Return the (X, Y) coordinate for the center point of the cell that contains the specified text.  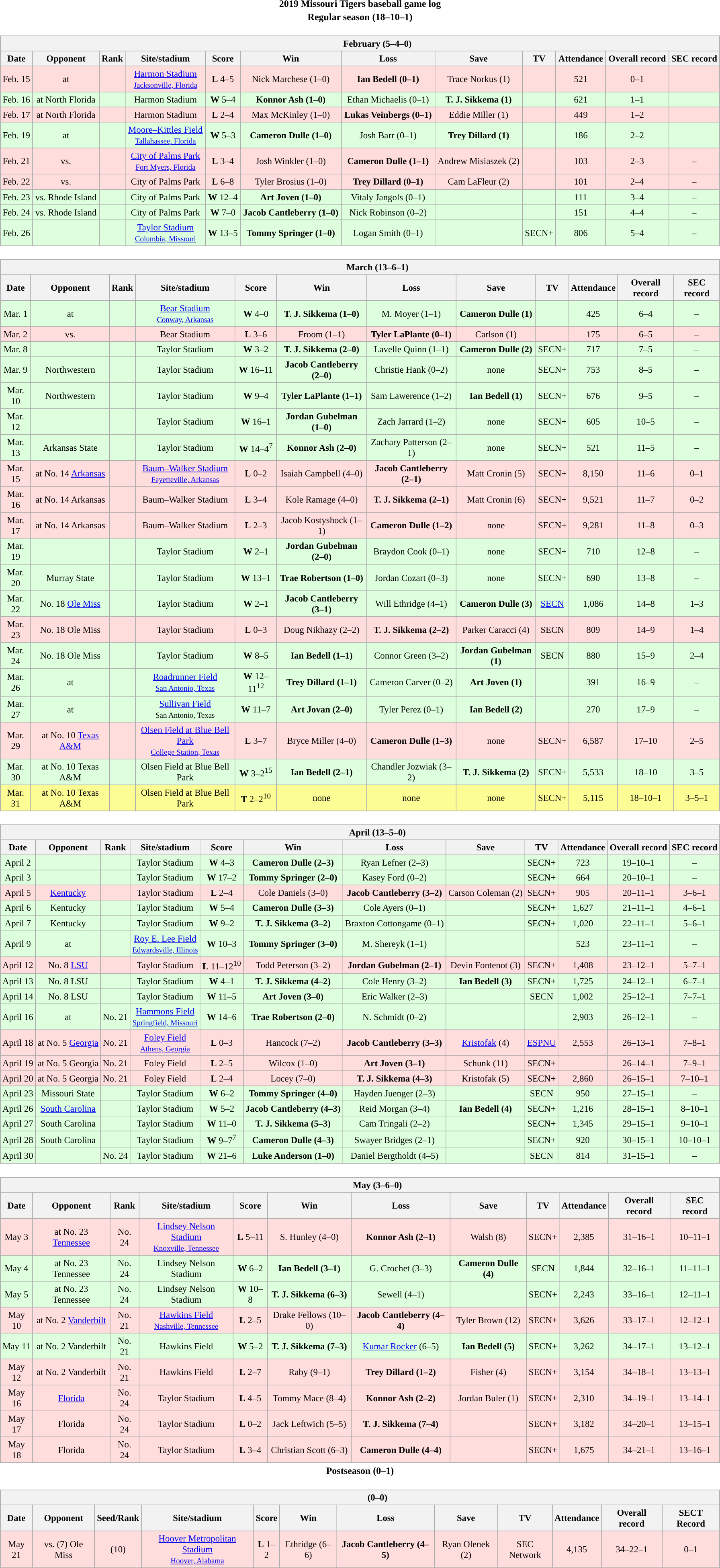
May 5 (17, 1294)
Isaiah Campbell (4–0) (321, 474)
W 4–3 (222, 863)
Feb. 15 (16, 79)
34–20–1 (639, 1424)
175 (593, 334)
14–8 (645, 604)
Mar. 22 (16, 604)
Logan Smith (0–1) (388, 232)
Carson Coleman (2) (485, 893)
Cameron Dulle (4–3) (293, 1140)
605 (593, 421)
151 (581, 212)
L 3–7 (256, 741)
May 16 (17, 1398)
753 (593, 370)
32–16–1 (639, 1268)
Cameron Dulle (1) (496, 314)
Drake Fellows (10–0) (309, 1320)
Tommy Springer (1–0) (291, 232)
Mar. 24 (16, 655)
Cameron Carver (0–2) (411, 682)
W 17–2 (222, 878)
7–9–1 (694, 1063)
T. J. Sikkema (2–0) (321, 349)
7–8–1 (694, 1043)
SECT Record (691, 1518)
Jacob Cantleberry (2–0) (321, 370)
Trey Dillard (1–1) (321, 682)
5–4 (637, 232)
L 6–8 (223, 182)
Jordan Buler (1) (488, 1398)
2,903 (583, 1017)
April 2 (18, 863)
Will Ethridge (4–1) (411, 604)
Hayden Juenger (2–3) (395, 1094)
Mar. 13 (16, 448)
M. Shereyk (1–1) (395, 944)
T. J. Sikkema (3–2) (293, 923)
Mar. 26 (16, 682)
1,086 (593, 604)
Christie Hank (0–2) (411, 370)
Fisher (4) (488, 1372)
Ian Bedell (1–1) (321, 655)
L 11–1210 (222, 965)
W 10–3 (222, 944)
Jordan Gubelman (2–0) (321, 552)
Ian Bedell (2–1) (321, 772)
34–18–1 (639, 1372)
10–5 (645, 421)
21–11–1 (638, 908)
May 17 (17, 1424)
Olsen Field at Blue Bell ParkCollege Station, Texas (185, 741)
806 (581, 232)
Cameron Dulle (1–1) (388, 162)
Taylor StadiumColumbia, Missouri (166, 232)
Jordan Gubelman (1) (496, 655)
Ian Bedell (3–1) (309, 1268)
May 4 (17, 1268)
Cameron Dulle (1–2) (411, 526)
12–12–1 (695, 1320)
Foley FieldAthens, Georgia (166, 1043)
W 13–1 (256, 577)
24–12–1 (638, 981)
2,385 (584, 1237)
950 (583, 1094)
Mar. 12 (16, 421)
Mar. 31 (16, 798)
2,243 (584, 1294)
Hammons FieldSpringfield, Missouri (166, 1017)
L 1–2 (267, 1550)
April 5 (18, 893)
7–5 (645, 349)
809 (593, 630)
Matt Cronin (5) (496, 474)
9,281 (593, 526)
Jacob Cantleberry (4–3) (293, 1109)
Mar. 30 (16, 772)
W 11–7 (256, 709)
186 (581, 135)
3,262 (584, 1346)
3–5 (697, 772)
34–17–1 (639, 1346)
Cole Ayers (0–1) (395, 908)
Jordan Gubelman (2–1) (395, 965)
18–10 (645, 772)
Jacob Cantleberry (4–4) (401, 1320)
Roy E. Lee FieldEdwardsville, Illinois (166, 944)
8,150 (593, 474)
Luke Anderson (1–0) (293, 1156)
April 9 (18, 944)
L 3–6 (256, 334)
Nick Marchese (1–0) (291, 79)
Ethan Michaelis (0–1) (388, 100)
Mar. 2 (16, 334)
Cameron Dulle (2) (496, 349)
T. J. Sikkema (5–3) (293, 1124)
26–13–1 (638, 1043)
Sullivan FieldSan Antonio, Texas (185, 709)
16–9 (645, 682)
717 (593, 349)
Raby (9–1) (309, 1372)
T. J. Sikkema (7–4) (401, 1424)
May 10 (17, 1320)
April (13–5–0) (360, 832)
5,533 (593, 772)
Trey Dillard (1–2) (401, 1372)
1,345 (583, 1124)
W 12–4 (223, 197)
Kristofak (5) (485, 1078)
April 6 (18, 908)
W 8–5 (256, 655)
Trae Robertson (2–0) (293, 1017)
Froom (1–1) (321, 334)
Tommy Springer (3–0) (293, 944)
676 (593, 396)
Cameron Dulle (3–3) (293, 908)
Josh Winkler (1–0) (291, 162)
Hawkins FieldNashville, Tennessee (186, 1320)
2–2 (637, 135)
1,408 (583, 965)
Ryan Lefner (2–3) (395, 863)
T. J. Sikkema (2–2) (411, 630)
Konnor Ash (1–0) (291, 100)
Arkansas State (70, 448)
7–7–1 (694, 996)
Jacob Cantleberry (3–1) (321, 604)
449 (581, 115)
Lindsey Nelson StadiumKnoxville, Tennessee (186, 1237)
Baum–Walker StadiumFayetteville, Arkansas (185, 474)
0–3 (697, 526)
Walsh (8) (488, 1237)
Kristofak (4) (485, 1043)
Kole Ramage (4–0) (321, 499)
3,182 (584, 1424)
23–11–1 (638, 944)
33–16–1 (639, 1294)
W 4–0 (256, 314)
Feb. 23 (16, 197)
Zach Jarrard (1–2) (411, 421)
S. Hunley (4–0) (309, 1237)
T 2–210 (256, 798)
3–4 (637, 197)
W 7–0 (223, 212)
W 13–5 (223, 232)
Swayer Bridges (2–1) (395, 1140)
425 (593, 314)
Parker Caracci (4) (496, 630)
664 (583, 878)
13–8 (645, 577)
Cole Daniels (3–0) (293, 893)
Jacob Cantleberry (4–5) (386, 1550)
1,725 (583, 981)
1–3 (697, 604)
28–15–1 (638, 1109)
880 (593, 655)
L 5–11 (250, 1237)
1,216 (583, 1109)
8–5 (645, 370)
Braxton Cottongame (0–1) (395, 923)
11–8 (645, 526)
May 18 (17, 1450)
T. J. Sikkema (2) (496, 772)
Tommy Springer (4–0) (293, 1094)
W 12–1112 (256, 682)
Cameron Dulle (3) (496, 604)
ESPNU (542, 1043)
11–11–1 (695, 1268)
Feb. 22 (16, 182)
T. J. Sikkema (7–3) (309, 1346)
G. Crochet (3–3) (401, 1268)
31–15–1 (638, 1156)
11–5 (645, 448)
Ian Bedell (3) (485, 981)
13–13–1 (695, 1372)
920 (583, 1140)
2,553 (583, 1043)
vs. (7) Ole Miss (63, 1550)
7–10–1 (694, 1078)
Sewell (4–1) (401, 1294)
Mar. 10 (16, 396)
17–9 (645, 709)
Mar. 27 (16, 709)
1,020 (583, 923)
Devin Fontenot (3) (485, 965)
April 28 (18, 1140)
W 9–77 (222, 1140)
Roadrunner FieldSan Antonio, Texas (185, 682)
T. J. Sikkema (1–0) (321, 314)
Trace Norkus (1) (479, 79)
814 (583, 1156)
Ian Bedell (0–1) (388, 79)
1,627 (583, 908)
30–15–1 (638, 1140)
Konnor Ash (2–0) (321, 448)
Ian Bedell (5) (488, 1346)
(10) (118, 1550)
20–10–1 (638, 878)
Nick Robinson (0–2) (388, 212)
W 9–4 (256, 396)
3–5–1 (697, 798)
Harmon StadiumJacksonville, Florida (166, 79)
Trae Robertson (1–0) (321, 577)
Trey Dillard (0–1) (388, 182)
1–2 (637, 115)
Konnor Ash (2–1) (401, 1237)
Mar. 23 (16, 630)
13–12–1 (695, 1346)
Missouri State (68, 1094)
19–10–1 (638, 863)
20–11–1 (638, 893)
Jack Leftwich (5–5) (309, 1424)
Feb. 17 (16, 115)
Mar. 15 (16, 474)
Locey (7–0) (293, 1078)
Jordan Cozart (0–3) (411, 577)
T. J. Sikkema (1) (479, 100)
April 23 (18, 1094)
6–4 (645, 314)
T. J. Sikkema (4–3) (395, 1078)
905 (583, 893)
May 3 (17, 1237)
Mar. 29 (16, 741)
9–10–1 (694, 1124)
8–10–1 (694, 1109)
W 10–8 (250, 1294)
Schunk (11) (485, 1063)
523 (583, 944)
April 30 (18, 1156)
W 9–2 (222, 923)
34–19–1 (639, 1398)
Mar. 8 (16, 349)
1–1 (637, 100)
T. J. Sikkema (6–3) (309, 1294)
Reid Morgan (3–4) (395, 1109)
3,626 (584, 1320)
Sam Lawerence (1–2) (411, 396)
0–2 (697, 499)
Konnor Ash (2–2) (401, 1398)
April 13 (18, 981)
Daniel Bergtholdt (4–5) (395, 1156)
5,115 (593, 798)
6,587 (593, 741)
Art Joven (3–0) (293, 996)
(0–0) (360, 1498)
2,310 (584, 1398)
Cam Tringali (2–2) (395, 1124)
Ryan Olenek (2) (466, 1550)
Ian Bedell (1) (496, 396)
Josh Barr (0–1) (388, 135)
Bear Stadium (185, 334)
9–5 (645, 396)
31–16–1 (639, 1237)
Mar. 20 (16, 577)
Tyler Brosius (1–0) (291, 182)
April 12 (18, 965)
Jacob Kostyshock (1–1) (321, 526)
Ian Bedell (4) (485, 1109)
27–15–1 (638, 1094)
Bear StadiumConway, Arkansas (185, 314)
270 (593, 709)
Cameron Dulle (1–0) (291, 135)
W 3–215 (256, 772)
1,002 (583, 996)
Art Jovan (2–0) (321, 709)
Mar. 9 (16, 370)
W 4–1 (222, 981)
Cameron Dulle (4–4) (401, 1450)
Tyler LaPlante (0–1) (411, 334)
T. J. Sikkema (4–2) (293, 981)
101 (581, 182)
11–7 (645, 499)
Eric Walker (2–3) (395, 996)
26–14–1 (638, 1063)
W 16–11 (256, 370)
Mar. 17 (16, 526)
Jacob Cantleberry (3–3) (395, 1043)
April 14 (18, 996)
Moore–Kittles FieldTallahassee, Florida (166, 135)
Vitaly Jangols (0–1) (388, 197)
103 (581, 162)
34–22–1 (632, 1550)
13–14–1 (695, 1398)
34–21–1 (639, 1450)
12–8 (645, 552)
Tommy Mace (8–4) (309, 1398)
Todd Peterson (3–2) (293, 965)
23–12–1 (638, 965)
4–4 (637, 212)
690 (593, 577)
W 16–1 (256, 421)
L 2–3 (256, 526)
Andrew Misiaszek (2) (479, 162)
15–9 (645, 655)
Cam LaFleur (2) (479, 182)
Connor Green (3–2) (411, 655)
Zachary Patterson (2–1) (411, 448)
9,521 (593, 499)
Braydon Cook (0–1) (411, 552)
Cameron Dulle (2–3) (293, 863)
1–4 (697, 630)
Bryce Miller (4–0) (321, 741)
W 11–5 (222, 996)
N. Schmidt (0–2) (395, 1017)
25–12–1 (638, 996)
22–11–1 (638, 923)
Mar. 1 (16, 314)
6–5 (645, 334)
SEC Network (525, 1550)
City of Palms ParkFort Myers, Florida (166, 162)
March (13–6–1) (360, 267)
Kumar Rocker (6–5) (401, 1346)
Matt Cronin (6) (496, 499)
Tyler LaPlante (1–1) (321, 396)
13–16–1 (695, 1450)
T. J. Sikkema (2–1) (411, 499)
Tommy Springer (2–0) (293, 878)
W 14–6 (222, 1017)
3–6–1 (694, 893)
April 26 (18, 1109)
April 19 (18, 1063)
Cameron Dulle (4) (488, 1268)
Tyler Brown (12) (488, 1320)
May 11 (17, 1346)
W 3–2 (256, 349)
Wilcox (1–0) (293, 1063)
May 12 (17, 1372)
621 (581, 100)
Cole Henry (3–2) (395, 981)
111 (581, 197)
10–10–1 (694, 1140)
Art Joven (1) (496, 682)
26–15–1 (638, 1078)
Lavelle Quinn (1–1) (411, 349)
W 14–47 (256, 448)
18–10–1 (645, 798)
May 21 (16, 1550)
Cameron Dulle (1–3) (411, 741)
6–7–1 (694, 981)
11–6 (645, 474)
4–6–1 (694, 908)
April 3 (18, 878)
April 7 (18, 923)
Ethridge (6–6) (308, 1550)
Mar. 16 (16, 499)
Feb. 19 (16, 135)
Feb. 16 (16, 100)
M. Moyer (1–1) (411, 314)
Lukas Veinbergs (0–1) (388, 115)
Feb. 26 (16, 232)
Christian Scott (6–3) (309, 1450)
Feb. 21 (16, 162)
391 (593, 682)
1,675 (584, 1450)
33–17–1 (639, 1320)
4,135 (577, 1550)
Feb. 24 (16, 212)
1,844 (584, 1268)
L 2–7 (250, 1372)
Jacob Cantleberry (3–2) (395, 893)
April 27 (18, 1124)
2,860 (583, 1078)
5–6–1 (694, 923)
April 20 (18, 1078)
2–5 (697, 741)
May (3–6–0) (360, 1185)
Seed/Rank (118, 1518)
Doug Nikhazy (2–2) (321, 630)
2–3 (637, 162)
Kasey Ford (0–2) (395, 878)
Hancock (7–2) (293, 1043)
723 (583, 863)
Jordan Gubelman (1–0) (321, 421)
W 21–6 (222, 1156)
Art Joven (1–0) (291, 197)
10–11–1 (695, 1237)
26–12–1 (638, 1017)
29–15–1 (638, 1124)
W 5–3 (223, 135)
W 11–0 (222, 1124)
710 (593, 552)
Jacob Cantleberry (1–0) (291, 212)
April 18 (18, 1043)
Eddie Miller (1) (479, 115)
5–7–1 (694, 965)
Murray State (70, 577)
Jacob Cantleberry (2–1) (411, 474)
Art Joven (3–1) (395, 1063)
14–9 (645, 630)
Chandler Jozwiak (3–2) (411, 772)
Carlson (1) (496, 334)
Ian Bedell (2) (496, 709)
17–10 (645, 741)
April 16 (18, 1017)
February (5–4–0) (360, 43)
Max McKinley (1–0) (291, 115)
3,154 (584, 1372)
Tyler Perez (0–1) (411, 709)
Trey Dillard (1) (479, 135)
Mar. 19 (16, 552)
Hoover Metropolitan StadiumHoover, Alabama (198, 1550)
13–15–1 (695, 1424)
12–11–1 (695, 1294)
